Pinpoint the cell where the given text exists, returning its [X, Y] midpoint coordinate. 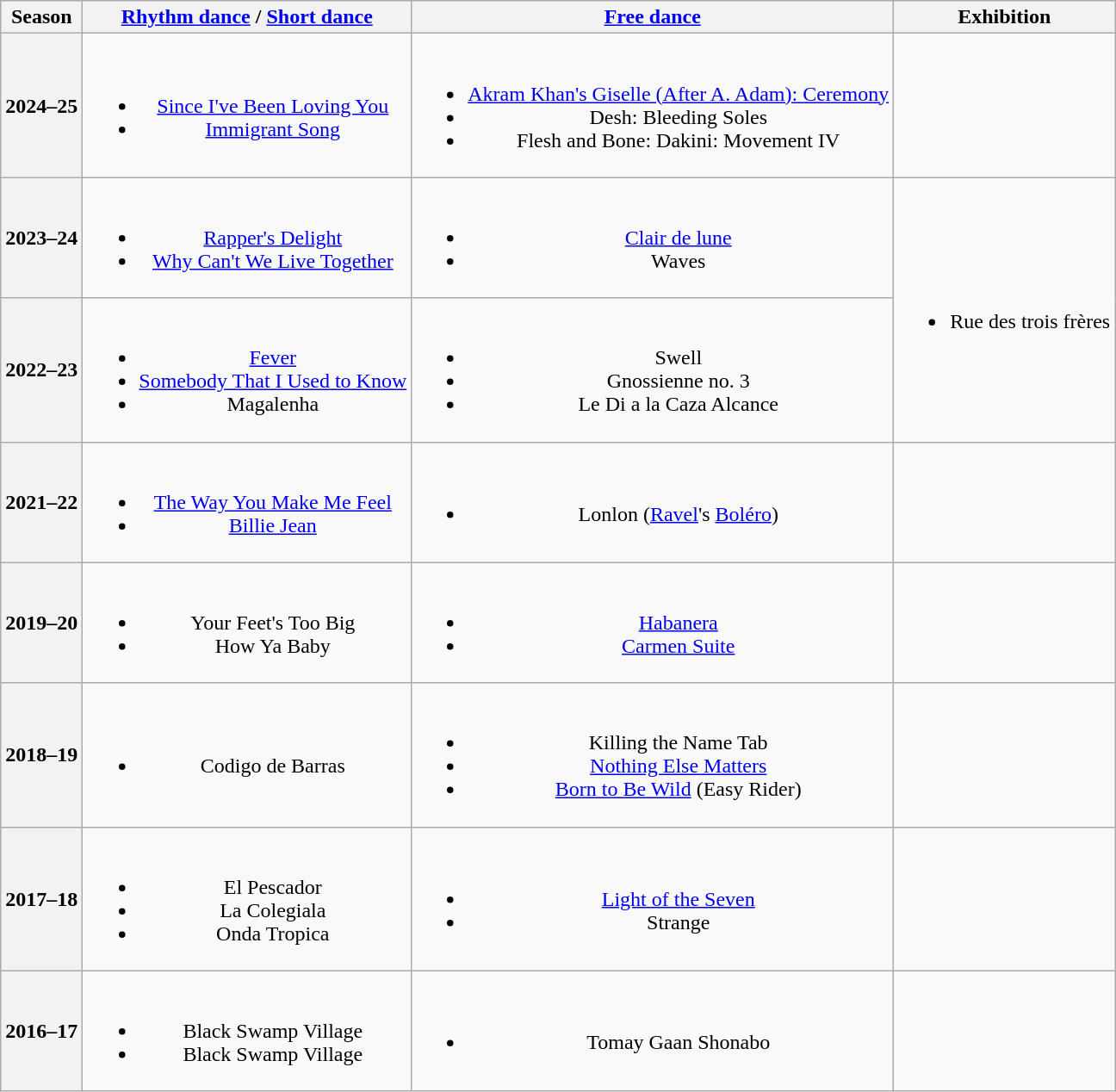
2022–23 [41, 370]
Light of the Seven Strange [653, 899]
2017–18 [41, 899]
2021–22 [41, 502]
Swell Gnossienne no. 3 Le Di a la Caza Alcance [653, 370]
Season [41, 17]
Exhibition [1004, 17]
2018–19 [41, 754]
Codigo de Barras [247, 754]
2024–25 [41, 105]
Killing the Name Tab Nothing Else Matters Born to Be Wild (Easy Rider) [653, 754]
Your Feet's Too Big How Ya Baby [247, 623]
Rapper's Delight Why Can't We Live Together [247, 238]
Rue des trois frères [1004, 310]
Akram Khan's Giselle (After A. Adam): Ceremony Desh: Bleeding Soles Flesh and Bone: Dakini: Movement IV [653, 105]
Clair de lune Waves [653, 238]
Tomay Gaan Shonabo [653, 1031]
2016–17 [41, 1031]
Habanera Carmen Suite [653, 623]
Free dance [653, 17]
2019–20 [41, 623]
2023–24 [41, 238]
El Pescador La Colegiala Onda Tropica [247, 899]
Since I've Been Loving YouImmigrant Song [247, 105]
Black Swamp Village Black Swamp Village [247, 1031]
Rhythm dance / Short dance [247, 17]
Fever Somebody That I Used to Know Magalenha [247, 370]
Lonlon (Ravel's Boléro) [653, 502]
The Way You Make Me Feel Billie Jean [247, 502]
